Extract the [x, y] coordinate from the center of the cell holding the provided text.  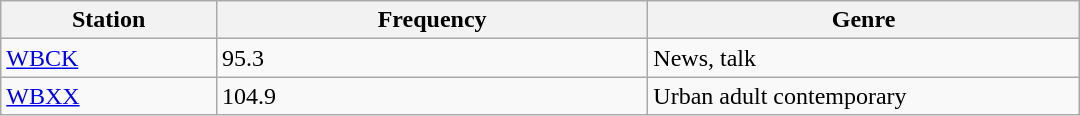
News, talk [864, 58]
Genre [864, 20]
95.3 [432, 58]
WBCK [109, 58]
WBXX [109, 96]
Station [109, 20]
104.9 [432, 96]
Urban adult contemporary [864, 96]
Frequency [432, 20]
